Output the [x, y] coordinate of the center of the cell containing the given text.  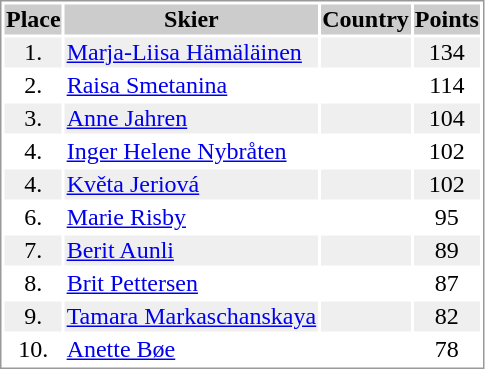
3. [33, 119]
87 [446, 283]
Inger Helene Nybråten [192, 151]
Country [366, 19]
Points [446, 19]
1. [33, 53]
6. [33, 217]
82 [446, 317]
Marja-Liisa Hämäläinen [192, 53]
9. [33, 317]
Brit Pettersen [192, 283]
Tamara Markaschanskaya [192, 317]
78 [446, 349]
8. [33, 283]
Place [33, 19]
Marie Risby [192, 217]
95 [446, 217]
Anette Bøe [192, 349]
Berit Aunli [192, 251]
Květa Jeriová [192, 185]
Anne Jahren [192, 119]
Skier [192, 19]
2. [33, 85]
89 [446, 251]
134 [446, 53]
104 [446, 119]
7. [33, 251]
10. [33, 349]
Raisa Smetanina [192, 85]
114 [446, 85]
